Capture the cell that displays the provided text and extract its [X, Y] central coordinate. 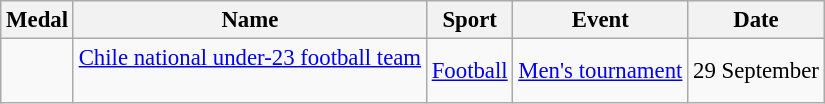
Men's tournament [600, 72]
Name [250, 20]
29 September [756, 72]
Sport [470, 20]
Football [470, 72]
Date [756, 20]
Medal [38, 20]
Event [600, 20]
Chile national under-23 football team [250, 72]
